Search for the cell housing the specified text and yield its [X, Y] center coordinate. 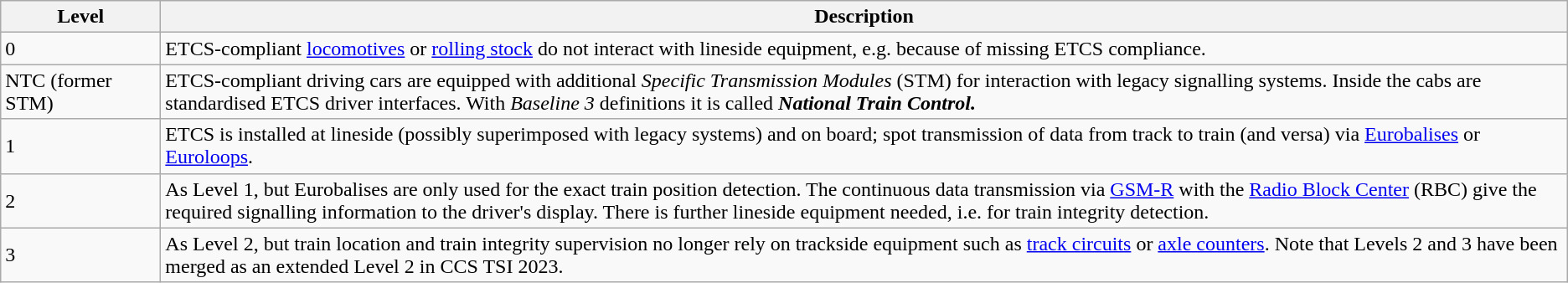
2 [80, 201]
1 [80, 146]
NTC (former STM) [80, 92]
Level [80, 17]
0 [80, 49]
ETCS-compliant locomotives or rolling stock do not interact with lineside equipment, e.g. because of missing ETCS compliance. [864, 49]
Description [864, 17]
3 [80, 255]
